Search for the cell housing the specified text and yield its [X, Y] center coordinate. 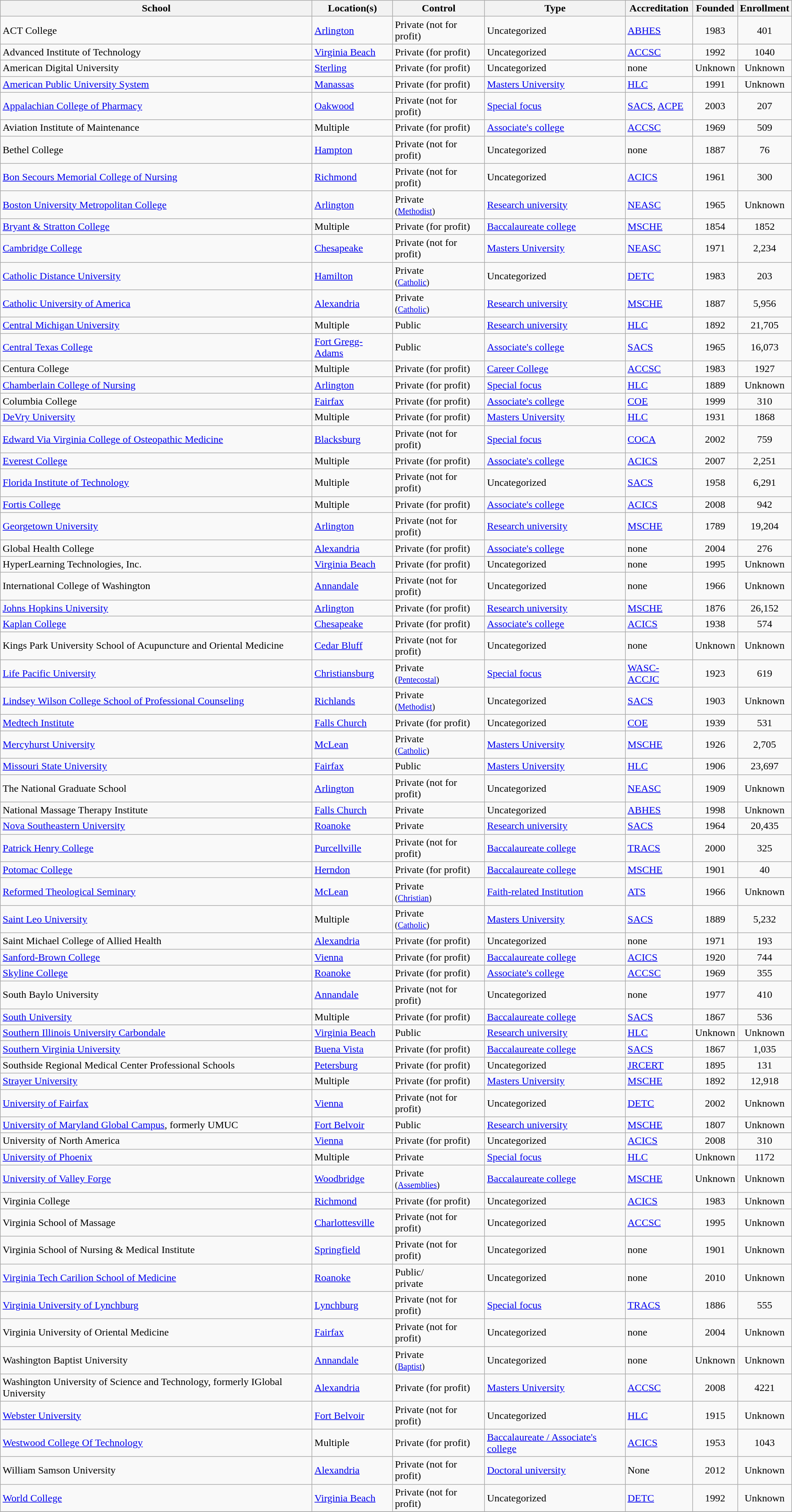
555 [764, 1305]
Appalachian College of Pharmacy [157, 106]
Central Michigan University [157, 325]
Virginia University of Lynchburg [157, 1305]
2,234 [764, 248]
509 [764, 128]
Everest College [157, 461]
1852 [764, 226]
Skyline College [157, 973]
Accreditation [659, 8]
Virginia University of Oriental Medicine [157, 1333]
759 [764, 439]
1999 [715, 401]
Blacksburg [352, 439]
131 [764, 1065]
Edward Via Virginia College of Osteopathic Medicine [157, 439]
Woodbridge [352, 1179]
Southern Illinois University Carbondale [157, 1033]
Oakwood [352, 106]
Columbia College [157, 401]
2012 [715, 1470]
Nova Southeastern University [157, 826]
6,291 [764, 482]
World College [157, 1498]
942 [764, 504]
1789 [715, 526]
2,251 [764, 461]
Catholic University of America [157, 304]
Sterling [352, 68]
26,152 [764, 608]
Florida Institute of Technology [157, 482]
Buena Vista [352, 1049]
Washington University of Science and Technology, formerly IGlobal University [157, 1388]
1998 [715, 810]
Strayer University [157, 1081]
Public/private [439, 1277]
193 [764, 941]
19,204 [764, 526]
Washington Baptist University [157, 1360]
355 [764, 973]
Johns Hopkins University [157, 608]
Southside Regional Medical Center Professional Schools [157, 1065]
Faith-related Institution [555, 891]
Saint Michael College of Allied Health [157, 941]
Manassas [352, 84]
Herndon [352, 870]
Boston University Metropolitan College [157, 205]
Life Pacific University [157, 674]
531 [764, 723]
536 [764, 1017]
ATS [659, 891]
DeVry University [157, 417]
1953 [715, 1443]
1915 [715, 1415]
Christiansburg [352, 674]
1920 [715, 957]
1886 [715, 1305]
University of Phoenix [157, 1157]
Purcellville [352, 848]
Type [555, 8]
South University [157, 1017]
Cambridge College [157, 248]
Chamberlain College of Nursing [157, 385]
Hampton [352, 150]
1876 [715, 608]
Private(Baptist) [439, 1360]
1172 [764, 1157]
Mercyhurst University [157, 745]
Lindsey Wilson College School of Professional Counseling [157, 701]
1964 [715, 826]
Founded [715, 8]
1807 [715, 1125]
South Baylo University [157, 995]
COCA [659, 439]
Virginia College [157, 1201]
Webster University [157, 1415]
Global Health College [157, 548]
American Public University System [157, 84]
Potomac College [157, 870]
1958 [715, 482]
Virginia Tech Carilion School of Medicine [157, 1277]
William Samson University [157, 1470]
Fort Gregg-Adams [352, 347]
University of Maryland Global Campus, formerly UMUC [157, 1125]
School [157, 8]
Doctoral university [555, 1470]
SACS, ACPE [659, 106]
1909 [715, 788]
Centura College [157, 369]
23,697 [764, 766]
None [659, 1470]
21,705 [764, 325]
1906 [715, 766]
Central Texas College [157, 347]
Career College [555, 369]
Petersburg [352, 1065]
Charlottesville [352, 1222]
Saint Leo University [157, 919]
Kings Park University School of Acupuncture and Oriental Medicine [157, 646]
1923 [715, 674]
1926 [715, 745]
National Massage Therapy Institute [157, 810]
2007 [715, 461]
Private(Assemblies) [439, 1179]
Enrollment [764, 8]
1938 [715, 624]
203 [764, 276]
Medtech Institute [157, 723]
Control [439, 8]
1040 [764, 52]
Aviation Institute of Maintenance [157, 128]
Advanced Institute of Technology [157, 52]
207 [764, 106]
Cedar Bluff [352, 646]
1,035 [764, 1049]
Patrick Henry College [157, 848]
1043 [764, 1443]
Catholic Distance University [157, 276]
12,918 [764, 1081]
1895 [715, 1065]
5,956 [764, 304]
744 [764, 957]
American Digital University [157, 68]
2010 [715, 1277]
Location(s) [352, 8]
International College of Washington [157, 586]
325 [764, 848]
Westwood College Of Technology [157, 1443]
300 [764, 177]
1854 [715, 226]
JRCERT [659, 1065]
Virginia School of Massage [157, 1222]
40 [764, 870]
76 [764, 150]
Missouri State University [157, 766]
20,435 [764, 826]
University of Fairfax [157, 1103]
Bryant & Stratton College [157, 226]
2003 [715, 106]
401 [764, 30]
Richlands [352, 701]
Hamilton [352, 276]
The National Graduate School [157, 788]
574 [764, 624]
Private(Christian) [439, 891]
1931 [715, 417]
1868 [764, 417]
Southern Virginia University [157, 1049]
ACT College [157, 30]
276 [764, 548]
1991 [715, 84]
2,705 [764, 745]
University of North America [157, 1141]
Fortis College [157, 504]
Springfield [352, 1250]
1903 [715, 701]
Virginia School of Nursing & Medical Institute [157, 1250]
Bon Secours Memorial College of Nursing [157, 177]
Reformed Theological Seminary [157, 891]
619 [764, 674]
2000 [715, 848]
HyperLearning Technologies, Inc. [157, 564]
Kaplan College [157, 624]
WASC-ACCJC [659, 674]
Sanford-Brown College [157, 957]
1961 [715, 177]
Georgetown University [157, 526]
410 [764, 995]
1977 [715, 995]
University of Valley Forge [157, 1179]
16,073 [764, 347]
Lynchburg [352, 1305]
Bethel College [157, 150]
1927 [764, 369]
5,232 [764, 919]
Private(Pentecostal) [439, 674]
1939 [715, 723]
Baccalaureate / Associate's college [555, 1443]
4221 [764, 1388]
